Provide the [x, y] coordinate of the cell's center where the given text is located.  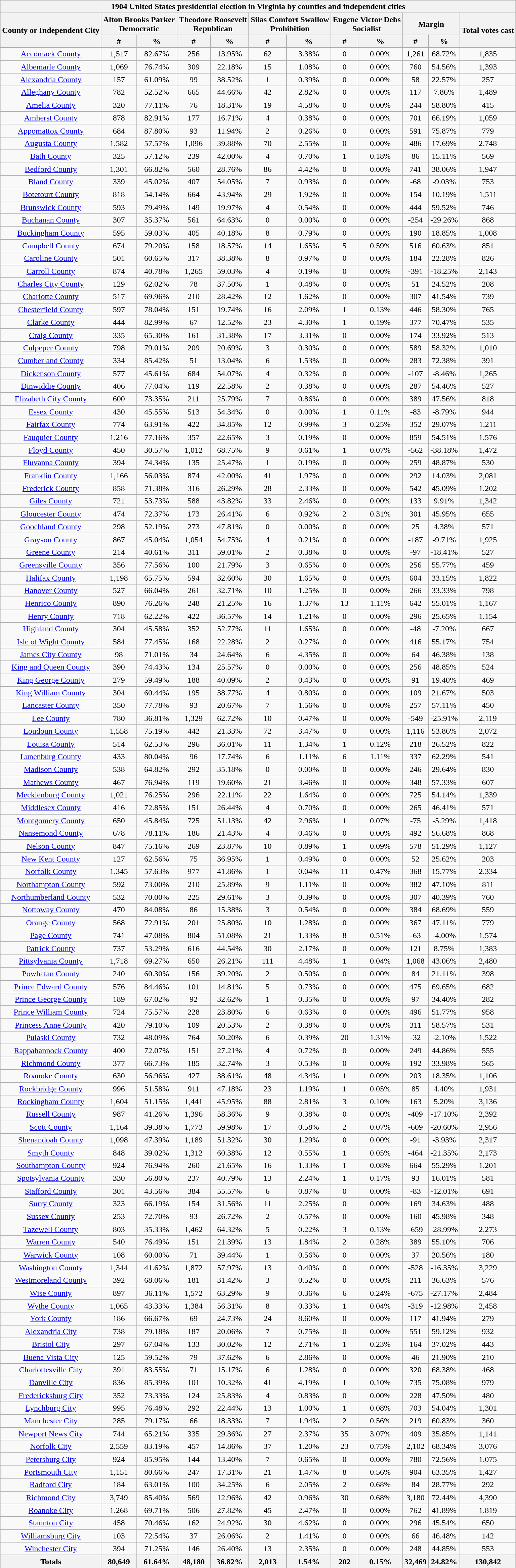
58.36% [230, 1114]
129 [119, 284]
16.71% [230, 118]
Loudoun County [51, 731]
1,202 [488, 488]
76.25% [157, 795]
27 [268, 1434]
James City County [51, 654]
459 [488, 565]
63.35% [444, 1472]
944 [488, 412]
Rockingham County [51, 1101]
1,718 [119, 961]
Craig County [51, 335]
655 [488, 514]
0.59% [380, 246]
157 [119, 80]
36.01% [230, 744]
427 [193, 1076]
40.39% [444, 897]
20.56% [444, 1255]
68.38% [444, 1370]
54.75% [230, 539]
144 [193, 1459]
Lee County [51, 718]
35.33% [157, 1229]
58.57% [444, 1025]
Franklin County [51, 476]
1.64% [309, 795]
287 [415, 386]
0.86% [309, 399]
360 [488, 1421]
77.45% [157, 642]
597 [119, 309]
1,198 [119, 578]
39.44% [230, 1255]
46.41% [444, 808]
34.85% [230, 425]
433 [119, 756]
225 [193, 897]
48.87% [444, 463]
Warwick County [51, 1255]
488 [488, 1204]
1.53% [309, 360]
Northampton County [51, 884]
1.34% [309, 744]
55.17% [444, 642]
Fauquier County [51, 437]
72.44% [444, 1498]
4.58% [309, 105]
691 [488, 1191]
51.77% [444, 1012]
53.29% [157, 948]
10.19% [444, 195]
38.06% [444, 169]
62.53% [157, 744]
-107 [415, 374]
26.41% [230, 514]
72.70% [157, 1217]
1904 United States presidential election in Virginia by counties and independent cities [258, 7]
2.47% [309, 1510]
470 [119, 910]
56.68% [444, 833]
467 [119, 782]
8.60% [309, 1319]
24 [268, 1319]
13.04% [230, 360]
0.72% [309, 1050]
57.63% [157, 872]
47.10% [444, 884]
12.96% [230, 1498]
32.74% [230, 1063]
2.55% [309, 143]
3,229 [488, 1268]
63.29% [230, 1293]
367 [415, 923]
890 [119, 603]
77.56% [157, 565]
21.11% [444, 974]
121 [415, 948]
Alexandria City [51, 1331]
23.87% [230, 846]
1.41% [309, 1536]
Scott County [51, 1127]
732 [119, 1038]
859 [415, 437]
30.02% [230, 1344]
Accomack County [51, 54]
55.57% [230, 1191]
Goochland County [51, 527]
1,558 [119, 731]
88 [268, 1101]
0.99% [309, 425]
40.18% [230, 233]
26.29% [230, 488]
208 [488, 284]
45.55% [157, 412]
Buena Vista City [51, 1357]
1,511 [488, 195]
Grayson County [51, 539]
76.48% [157, 1408]
Campbell County [51, 246]
Spotsylvania County [51, 1178]
24.73% [230, 1319]
13.95% [230, 54]
54.46% [444, 386]
111 [268, 961]
2.09% [309, 309]
73.33% [157, 1395]
1,151 [119, 1472]
2,102 [415, 1447]
54.05% [230, 182]
164 [415, 1344]
31.56% [230, 1204]
247 [193, 1472]
21.39% [230, 1242]
75.57% [157, 1012]
260 [193, 1165]
67 [193, 322]
43.06% [444, 961]
Floyd County [51, 450]
398 [488, 974]
Hanover County [51, 591]
47.08% [157, 935]
68.75% [230, 450]
38.38% [230, 258]
79.17% [157, 1421]
68.72% [444, 54]
2.71% [309, 1344]
-3.93% [444, 1140]
0.51% [380, 935]
82.99% [157, 322]
1,383 [488, 948]
45.84% [157, 821]
5.20% [444, 1101]
125 [119, 1357]
2,392 [488, 1114]
67.02% [157, 999]
Carroll County [51, 271]
14.81% [230, 986]
Prince William County [51, 1012]
Charlotte County [51, 297]
738 [119, 1331]
1,489 [488, 92]
74.34% [157, 463]
Charles City County [51, 284]
20.69% [230, 348]
474 [119, 514]
782 [119, 92]
987 [119, 1114]
836 [119, 1382]
32,469 [415, 1561]
190 [415, 233]
66.82% [157, 169]
51.29% [444, 846]
32.60% [230, 578]
Smyth County [51, 1153]
Appomattox County [51, 131]
59.01% [230, 552]
38.52% [230, 80]
160 [415, 1217]
904 [415, 1472]
-63 [415, 935]
-28.99% [444, 1229]
59.49% [157, 680]
31.38% [230, 335]
163 [415, 1101]
36.57% [230, 616]
553 [488, 1549]
52 [415, 859]
0.87% [309, 1191]
62.22% [157, 616]
2.33% [309, 488]
591 [415, 131]
1.20% [309, 1447]
4.42% [309, 169]
Montgomery County [51, 821]
958 [488, 1012]
458 [119, 1523]
26.52% [444, 744]
25.57% [230, 667]
79.49% [157, 207]
721 [119, 501]
1,059 [488, 118]
Mecklenburg County [51, 795]
11.94% [230, 131]
Winchester City [51, 1549]
County or Independent City [51, 30]
19 [268, 105]
25.80% [230, 923]
39.38% [157, 1127]
85.42% [157, 360]
542 [415, 488]
Buckingham County [51, 233]
0.28% [380, 1242]
368 [415, 872]
48.09% [157, 1038]
-675 [415, 1293]
2,013 [268, 1561]
22.11% [230, 795]
Portsmouth City [51, 1472]
78.11% [157, 833]
588 [193, 501]
0.58% [309, 1127]
34.25% [230, 1485]
34.40% [444, 999]
-97 [415, 552]
79 [193, 1357]
282 [488, 999]
309 [193, 67]
29.64% [444, 769]
405 [193, 233]
84.08% [157, 910]
Dickenson County [51, 374]
21.65% [230, 1165]
69.65% [444, 986]
45.02% [157, 182]
1,582 [119, 143]
21.79% [230, 565]
51.15% [157, 1101]
20.53% [230, 1025]
1,268 [119, 1510]
317 [193, 258]
8.75% [444, 948]
69.27% [157, 961]
Wise County [51, 1293]
Petersburg City [51, 1459]
Roanoke City [51, 1510]
56.31% [230, 1306]
75.87% [444, 131]
54.04% [444, 1408]
39.02% [157, 1153]
54.56% [444, 67]
1,822 [488, 578]
532 [119, 897]
2.05% [309, 1485]
1,069 [119, 67]
19.74% [230, 309]
-4.00% [444, 935]
0.40% [309, 1268]
607 [488, 782]
1,576 [488, 437]
55.01% [444, 603]
-48 [415, 629]
0.27% [309, 642]
1.94% [309, 1421]
589 [415, 348]
72.91% [157, 923]
Silas Comfort SwallowProhibition [290, 24]
475 [415, 986]
158 [193, 246]
1.54% [309, 1561]
0.80% [309, 693]
1,604 [119, 1101]
4.38% [444, 527]
1,773 [193, 1127]
72.37% [157, 514]
259 [415, 463]
0.55% [309, 1153]
1,116 [415, 731]
4.48% [309, 961]
516 [415, 246]
897 [119, 1293]
218 [415, 744]
357 [193, 437]
16.01% [444, 1178]
22.65% [230, 437]
1,339 [488, 795]
Richmond City [51, 1498]
149 [193, 207]
682 [488, 986]
2,956 [488, 1127]
57.97% [230, 1268]
0.96% [309, 1498]
187 [193, 1331]
1,393 [488, 67]
0.49% [309, 859]
665 [193, 92]
1.97% [309, 476]
337 [415, 756]
54.34% [230, 412]
1,872 [193, 1268]
1,312 [193, 1153]
535 [488, 322]
61.64% [157, 1561]
-17.10% [444, 1114]
1,344 [119, 1268]
330 [119, 1178]
21.25% [230, 603]
Roanoke County [51, 1076]
0.61% [309, 450]
Highland County [51, 629]
409 [415, 1434]
77.11% [157, 105]
76.26% [157, 603]
68.06% [157, 1280]
446 [415, 309]
265 [415, 808]
25.83% [230, 1395]
33.98% [444, 1063]
King William County [51, 693]
79.10% [157, 1025]
551 [415, 1331]
Botetourt County [51, 195]
811 [488, 884]
King George County [51, 680]
1.29% [309, 1140]
24.92% [230, 1523]
847 [119, 846]
18.35% [444, 1076]
Orange County [51, 923]
25.47% [230, 463]
774 [119, 425]
249 [415, 1050]
56.80% [157, 1178]
Alexandria County [51, 80]
47.18% [230, 1089]
Bristol City [51, 1344]
Newport News City [51, 1434]
Greensville County [51, 565]
1,342 [488, 501]
21.43% [230, 833]
334 [119, 360]
22.58% [230, 386]
51.13% [230, 821]
52.77% [230, 629]
Shenandoah County [51, 1140]
20 [345, 1038]
44.85% [444, 1549]
Cumberland County [51, 360]
Northumberland County [51, 897]
977 [193, 872]
1,154 [488, 616]
77.16% [157, 437]
134 [193, 667]
594 [193, 578]
60.65% [157, 258]
496 [415, 1012]
Lancaster County [51, 705]
23.80% [230, 1012]
0.43% [309, 680]
0.21% [309, 539]
82.67% [157, 54]
New Kent County [51, 859]
392 [119, 1280]
Westmoreland County [51, 1280]
Rappahannock County [51, 1050]
60.00% [157, 1255]
30.57% [157, 450]
4.30% [309, 322]
1.37% [309, 603]
36.95% [230, 859]
-2.10% [444, 1038]
1,189 [193, 1140]
27.21% [230, 1050]
-319 [415, 1306]
237 [193, 1178]
26.44% [230, 808]
382 [415, 884]
108 [119, 1255]
0.11% [380, 412]
41.86% [230, 872]
54.07% [230, 374]
867 [119, 539]
1,211 [488, 425]
72.56% [444, 1459]
-9.71% [444, 539]
64.82% [157, 769]
Louisa County [51, 744]
25.65% [444, 616]
28.76% [230, 169]
261 [193, 591]
Culpeper County [51, 348]
-549 [415, 718]
1.08% [309, 67]
Bland County [51, 182]
45.09% [444, 488]
26.21% [230, 961]
Norfolk City [51, 1447]
142 [488, 1536]
-68 [415, 182]
Caroline County [51, 258]
1,201 [488, 1165]
469 [488, 680]
2,273 [488, 1229]
524 [488, 667]
43.33% [157, 1306]
0.24% [380, 1293]
146 [193, 1549]
Sussex County [51, 1217]
Staunton City [51, 1523]
66.73% [157, 1063]
84.46% [157, 986]
181 [193, 1280]
24.82% [444, 1561]
20.06% [230, 1331]
1,329 [193, 718]
44.66% [230, 92]
130,842 [488, 1561]
29 [268, 195]
48.85% [444, 667]
Totals [51, 1561]
-25.91% [444, 718]
46 [415, 1357]
Essex County [51, 412]
26.40% [230, 1549]
75.19% [157, 731]
541 [488, 756]
703 [415, 1408]
457 [193, 1447]
Fluvanna County [51, 463]
Frederick County [51, 488]
85.95% [157, 1459]
911 [193, 1089]
1,012 [193, 450]
Warren County [51, 1242]
0.12% [380, 744]
Alleghany County [51, 92]
Henrico County [51, 603]
22 [268, 795]
501 [119, 258]
Princess Anne County [51, 1025]
51.08% [230, 935]
214 [119, 552]
2,072 [488, 731]
1,021 [119, 795]
19.97% [230, 207]
76.74% [157, 67]
59.98% [230, 1127]
58.32% [444, 348]
1,574 [488, 935]
75.08% [444, 1382]
85.39% [157, 1382]
32.62% [230, 999]
47.56% [444, 399]
28.42% [230, 297]
Patrick County [51, 948]
36.82% [230, 1561]
47.39% [157, 1140]
737 [119, 948]
2.82% [309, 92]
858 [119, 488]
-254 [415, 220]
38.77% [230, 693]
Fairfax County [51, 425]
1.62% [309, 297]
-659 [415, 1229]
9.91% [444, 501]
592 [119, 884]
83.55% [157, 1370]
1,098 [119, 1140]
1,167 [488, 603]
-20.60% [444, 1127]
3,749 [119, 1498]
69.71% [157, 1510]
62.56% [157, 859]
851 [488, 246]
1,075 [488, 1459]
2.25% [309, 1204]
718 [119, 616]
72.85% [157, 808]
72.54% [157, 1536]
468 [488, 1370]
822 [488, 744]
4,390 [488, 1498]
Clarke County [51, 322]
Southampton County [51, 1165]
3.07% [380, 1434]
36.11% [157, 1293]
2.96% [309, 821]
13.40% [230, 1459]
Stafford County [51, 1191]
-12.98% [444, 1306]
0.32% [309, 374]
96 [193, 756]
593 [119, 207]
29.61% [230, 897]
56.96% [157, 1076]
60.30% [157, 974]
1,068 [415, 961]
561 [193, 220]
72.38% [444, 360]
79.01% [157, 348]
85 [415, 1089]
41.54% [444, 297]
45.58% [157, 629]
83.19% [157, 1447]
Nansemond County [51, 833]
201 [193, 923]
58.80% [444, 105]
0.52% [309, 1280]
79.20% [157, 246]
4.35% [309, 654]
-5.29% [444, 821]
57.11% [444, 705]
2.24% [309, 1178]
36.63% [444, 1280]
Amelia County [51, 105]
0.26% [309, 131]
Powhatan County [51, 974]
33.92% [444, 335]
600 [119, 399]
1,141 [488, 1434]
420 [119, 1025]
35.18% [230, 769]
1,427 [488, 1472]
-8.46% [444, 374]
1,345 [119, 872]
189 [119, 999]
Lynchburg City [51, 1408]
55.29% [444, 1165]
82.91% [157, 118]
323 [119, 1204]
538 [119, 769]
2.46% [309, 501]
0.46% [309, 833]
97 [415, 999]
2,458 [488, 1306]
0.50% [309, 974]
10.32% [230, 1382]
28 [268, 488]
753 [488, 182]
-16.35% [444, 1268]
2,334 [488, 872]
0.73% [309, 986]
0.36% [309, 1293]
Eugene Victor DebsSocialist [367, 24]
443 [488, 1344]
25.89% [230, 884]
14.03% [444, 476]
58.30% [444, 309]
18.33% [230, 1421]
180 [488, 1255]
Charlottesville City [51, 1370]
62 [268, 54]
285 [119, 1421]
-391 [415, 271]
48,180 [193, 1561]
19.60% [230, 782]
18.31% [230, 105]
55.10% [444, 1242]
41.89% [444, 1510]
555 [488, 1050]
14.86% [230, 1447]
32.71% [230, 591]
78 [193, 284]
3.31% [309, 335]
350 [119, 705]
124 [193, 1395]
51.32% [230, 1140]
1,572 [193, 1293]
21.90% [444, 1357]
Giles County [51, 501]
642 [415, 603]
1.21% [309, 616]
273 [193, 527]
80.04% [157, 756]
Tazewell County [51, 1229]
514 [119, 744]
King and Queen County [51, 667]
60.38% [230, 1153]
Augusta County [51, 143]
803 [119, 1229]
188 [193, 680]
41.94% [444, 1319]
66.67% [157, 1319]
1.00% [309, 1408]
72 [268, 731]
Manchester City [51, 1421]
979 [488, 1382]
Russell County [51, 1114]
60.83% [444, 1421]
995 [119, 1408]
43.56% [157, 1191]
253 [119, 1217]
Greene County [51, 552]
York County [51, 1319]
57.57% [157, 143]
764 [193, 1038]
22.44% [230, 1408]
407 [193, 182]
517 [119, 297]
99 [193, 80]
59.12% [444, 1331]
Chesterfield County [51, 309]
17.31% [230, 1472]
48 [268, 1076]
531 [488, 1025]
Mathews County [51, 782]
2,173 [488, 1153]
Nelson County [51, 846]
Buchanan County [51, 220]
2.35% [309, 1549]
62.29% [444, 756]
41.26% [157, 1114]
Pittsylvania County [51, 961]
1,096 [193, 143]
-8.79% [444, 412]
Elizabeth City County [51, 399]
55.77% [444, 565]
503 [488, 693]
87.80% [157, 131]
Total votes cast [488, 30]
45.54% [444, 1523]
826 [488, 258]
54.51% [444, 437]
1,418 [488, 821]
41.62% [157, 1268]
Norfolk County [51, 872]
162 [193, 1523]
667 [488, 629]
239 [193, 156]
33.15% [444, 578]
22.18% [230, 67]
98 [119, 654]
-29.26% [444, 220]
595 [119, 233]
283 [415, 360]
77.04% [157, 386]
0.35% [309, 999]
29.07% [444, 425]
37.50% [230, 284]
Henry County [51, 616]
62.02% [157, 284]
53.86% [444, 731]
480 [488, 1395]
21.67% [444, 693]
2,480 [488, 961]
1,384 [193, 1306]
848 [119, 1153]
78.04% [157, 309]
72.07% [157, 1050]
25 [415, 527]
47.50% [444, 1395]
80.66% [157, 1472]
1,164 [119, 1127]
18.57% [230, 246]
Lunenburg County [51, 756]
26.06% [230, 1536]
1.25% [309, 591]
269 [193, 846]
0.93% [309, 182]
73.00% [157, 884]
2.37% [309, 1434]
28.77% [444, 1485]
74.43% [157, 667]
Gloucester County [51, 514]
63.01% [157, 1485]
34 [193, 654]
4.34% [309, 1076]
706 [488, 1242]
24.64% [230, 654]
244 [415, 105]
1.31% [380, 1038]
77.78% [157, 705]
2.81% [309, 1101]
3.46% [309, 782]
75 [193, 859]
298 [119, 527]
-91 [415, 1140]
568 [119, 923]
674 [119, 246]
0.30% [309, 348]
Prince George County [51, 999]
Margin [431, 24]
-75 [415, 821]
765 [488, 309]
71.38% [157, 488]
442 [193, 731]
58 [415, 80]
Dinwiddie County [51, 386]
Prince Edward County [51, 986]
40.79% [230, 1178]
Fredericksburg City [51, 1395]
1,008 [488, 233]
804 [193, 935]
177 [193, 118]
18.85% [444, 233]
Rockbridge County [51, 1089]
15.11% [444, 156]
415 [488, 105]
Middlesex County [51, 808]
168 [193, 642]
Williamsburg City [51, 1536]
60.44% [157, 693]
15.38% [230, 910]
0.97% [309, 258]
80,649 [119, 1561]
762 [415, 1510]
-7.20% [444, 629]
1.47% [309, 1472]
21.33% [230, 731]
135 [193, 463]
185 [193, 1063]
62.72% [230, 718]
65.30% [157, 335]
15.77% [444, 872]
Isle of Wight County [51, 642]
3,136 [488, 1101]
297 [119, 1344]
-464 [415, 1153]
45.61% [157, 374]
26.72% [230, 1217]
67.04% [157, 1344]
0.92% [309, 514]
356 [119, 565]
Radford City [51, 1485]
46.48% [444, 1536]
75.16% [157, 846]
4.62% [309, 1523]
316 [193, 488]
Theodore RooseveltRepublican [213, 24]
44.54% [230, 948]
878 [119, 118]
37.02% [444, 1344]
17.74% [230, 756]
2,559 [119, 1447]
0.31% [380, 514]
2,317 [488, 1140]
578 [415, 846]
60.63% [444, 246]
0.89% [309, 846]
57.33% [444, 782]
85.40% [157, 1498]
68.69% [444, 910]
39.88% [230, 143]
Madison County [51, 769]
3.47% [309, 731]
43.82% [230, 501]
Bedford County [51, 169]
43.94% [230, 195]
678 [119, 833]
3,180 [415, 1498]
1,522 [488, 1038]
735 [415, 1382]
192 [415, 1063]
1.84% [309, 1242]
50.20% [230, 1038]
-9.03% [444, 182]
76.49% [157, 1242]
15 [268, 67]
12.52% [230, 322]
45.04% [157, 539]
71.01% [157, 654]
1,835 [488, 54]
1,462 [193, 1229]
406 [119, 386]
219 [415, 1421]
91 [415, 680]
39.20% [230, 974]
35 [345, 1434]
19.40% [444, 680]
744 [119, 1434]
40.78% [157, 271]
Wythe County [51, 1306]
161 [193, 335]
27.82% [230, 1510]
46.38% [444, 654]
604 [415, 578]
65.75% [157, 578]
754 [488, 642]
Nottoway County [51, 910]
559 [488, 910]
0.53% [309, 1063]
1,065 [119, 1306]
Amherst County [51, 118]
Washington County [51, 1268]
0.17% [380, 1178]
-562 [415, 450]
22.57% [444, 80]
79.18% [157, 1331]
2,143 [488, 271]
69.96% [157, 297]
1,931 [488, 1089]
Danville City [51, 1382]
24.52% [444, 284]
540 [119, 1242]
1.56% [309, 705]
40.61% [157, 552]
174 [415, 335]
2.86% [309, 1357]
1,127 [488, 846]
565 [488, 1063]
1.92% [309, 195]
830 [488, 769]
70.46% [157, 1523]
209 [193, 348]
45.98% [444, 1217]
71.25% [157, 1549]
0.79% [309, 233]
2,119 [488, 718]
40.09% [230, 680]
70.47% [444, 322]
64 [415, 654]
47.81% [230, 527]
44.86% [444, 1050]
616 [193, 948]
630 [119, 1076]
266 [415, 591]
739 [488, 297]
577 [119, 374]
29.36% [230, 1434]
1.19% [309, 1089]
70 [268, 143]
2.17% [309, 948]
1,472 [488, 450]
20.67% [230, 705]
530 [488, 463]
45 [268, 1510]
35.85% [444, 1434]
581 [488, 1178]
1,106 [488, 1076]
2,484 [488, 1293]
127 [119, 859]
202 [345, 1561]
1,947 [488, 169]
36.81% [157, 718]
57.12% [157, 156]
1,261 [415, 54]
66.04% [157, 591]
Surry County [51, 1204]
400 [119, 1050]
169 [415, 1204]
25.62% [444, 859]
486 [415, 143]
68.34% [444, 1447]
51.58% [157, 1089]
0.22% [309, 1229]
-12.01% [444, 1191]
37.62% [230, 1357]
52.52% [157, 92]
Halifax County [51, 578]
69 [193, 1319]
339 [119, 182]
0.48% [309, 284]
70.00% [157, 897]
76 [193, 105]
73.35% [157, 399]
746 [488, 207]
584 [119, 642]
1,819 [488, 1510]
3,076 [488, 1447]
4.40% [444, 1089]
-409 [415, 1114]
Richmond County [51, 1063]
52.19% [157, 527]
138 [488, 654]
0.25% [380, 425]
-32 [415, 1038]
430 [119, 412]
Brunswick County [51, 207]
Alton Brooks ParkerDemocratic [139, 24]
1,216 [119, 437]
932 [488, 1331]
56.03% [157, 476]
38.61% [230, 1076]
0.63% [309, 1012]
34.63% [444, 1204]
64.32% [230, 1229]
-27.17% [444, 1293]
65.21% [157, 1434]
1,010 [488, 348]
-21.35% [444, 1153]
Pulaski County [51, 1038]
0.15% [380, 1561]
33 [268, 501]
560 [193, 169]
47.11% [444, 923]
246 [415, 769]
103 [119, 1536]
-187 [415, 539]
0.23% [380, 1344]
61.09% [157, 80]
-38.18% [444, 450]
0.18% [380, 156]
240 [119, 974]
64.63% [230, 220]
173 [193, 514]
506 [193, 1510]
-18.25% [444, 271]
156 [193, 974]
4.19% [309, 1382]
1,517 [119, 54]
492 [415, 833]
0.83% [309, 1395]
92 [193, 999]
1,166 [119, 476]
325 [119, 156]
1,441 [193, 1101]
15.17% [230, 1370]
-528 [415, 1268]
996 [119, 1089]
33.33% [444, 591]
2,748 [488, 143]
724 [119, 1012]
3.38% [309, 54]
7.86% [444, 92]
53.73% [157, 501]
195 [193, 693]
701 [415, 118]
35.37% [157, 220]
25.79% [230, 399]
-18.41% [444, 552]
0.33% [309, 1306]
63.91% [157, 425]
31.42% [230, 1280]
-609 [415, 1127]
Albemarle County [51, 67]
2,081 [488, 476]
Bath County [51, 156]
Page County [51, 935]
17.69% [444, 143]
390 [119, 667]
1,925 [488, 539]
1,396 [193, 1114]
1,054 [193, 539]
0.57% [309, 1217]
